Return the [x, y] coordinate for the center point of the cell that contains the specified text.  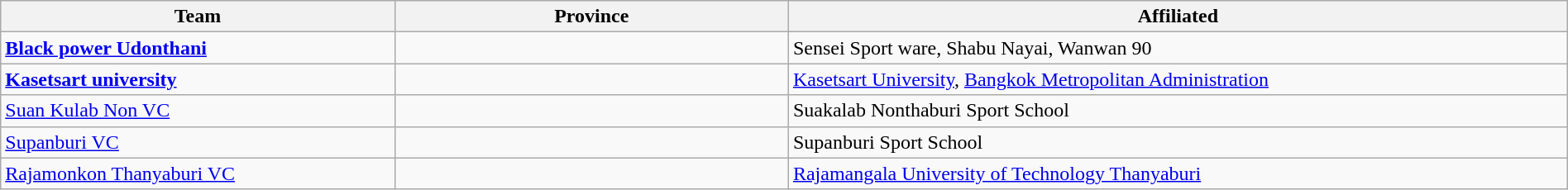
Sensei Sport ware, Shabu Nayai, Wanwan 90 [1178, 48]
Supanburi Sport School [1178, 142]
Kasetsart university [198, 79]
Black power Udonthani [198, 48]
Rajamangala University of Technology Thanyaburi [1178, 173]
Suakalab Nonthaburi Sport School [1178, 111]
Rajamonkon Thanyaburi VC [198, 173]
Province [591, 17]
Team [198, 17]
Suan Kulab Non VC [198, 111]
Affiliated [1178, 17]
Kasetsart University, Bangkok Metropolitan Administration [1178, 79]
Supanburi VC [198, 142]
